Return [x, y] of the center of cell containing provided text 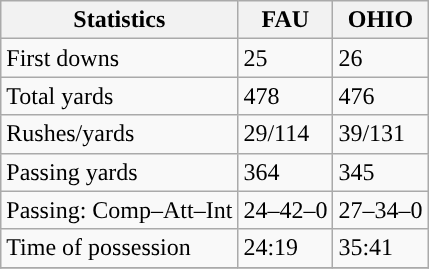
Time of possession [120, 248]
Passing: Comp–Att–Int [120, 210]
Total yards [120, 96]
Passing yards [120, 172]
Rushes/yards [120, 134]
26 [380, 58]
39/131 [380, 134]
Statistics [120, 20]
First downs [120, 58]
478 [286, 96]
24:19 [286, 248]
27–34–0 [380, 210]
OHIO [380, 20]
FAU [286, 20]
29/114 [286, 134]
35:41 [380, 248]
25 [286, 58]
345 [380, 172]
364 [286, 172]
476 [380, 96]
24–42–0 [286, 210]
